Pinpoint the cell where the given text exists, returning its (X, Y) midpoint coordinate. 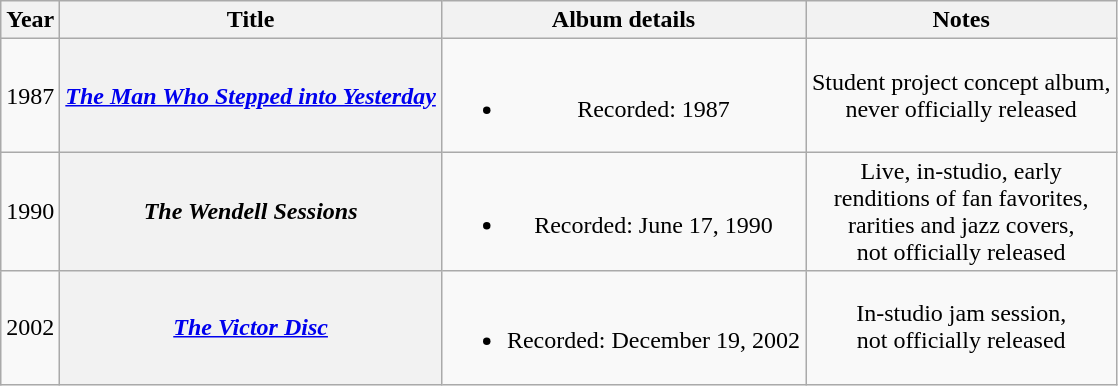
Live, in-studio, early renditions of fan favorites, rarities and jazz covers, not officially released (962, 212)
The Wendell Sessions (251, 212)
Student project concept album, never officially released (962, 96)
Title (251, 20)
1990 (30, 212)
Recorded: 1987 (623, 96)
The Victor Disc (251, 328)
2002 (30, 328)
1987 (30, 96)
Album details (623, 20)
The Man Who Stepped into Yesterday (251, 96)
Notes (962, 20)
Year (30, 20)
Recorded: June 17, 1990 (623, 212)
In-studio jam session, not officially released (962, 328)
Recorded: December 19, 2002 (623, 328)
